Pinpoint the cell where the given text exists, returning its (x, y) midpoint coordinate. 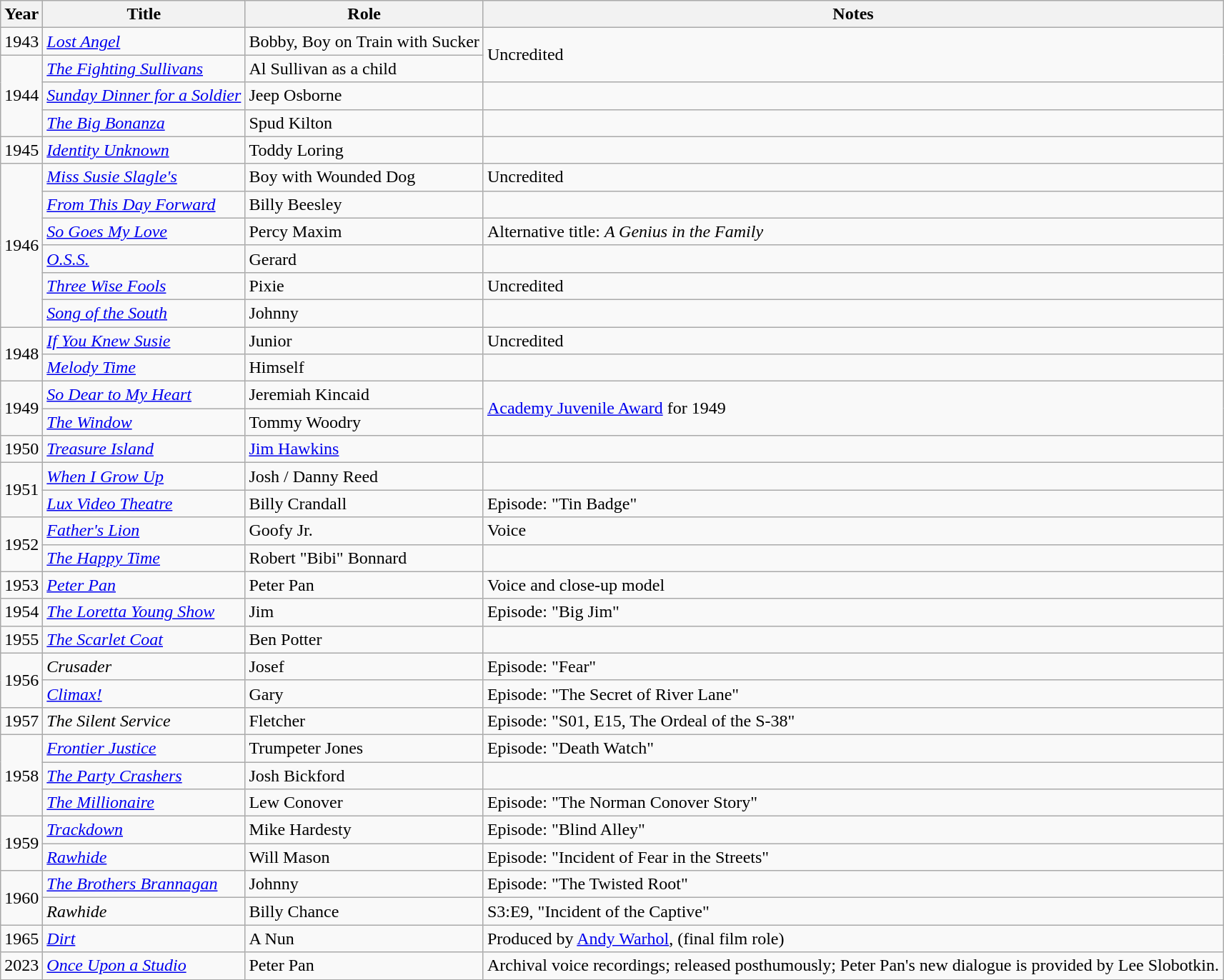
Bobby, Boy on Train with Sucker (364, 41)
Spud Kilton (364, 123)
1948 (21, 354)
Episode: "S01, E15, The Ordeal of the S-38" (853, 721)
1944 (21, 96)
Josef (364, 666)
Jim (364, 612)
From This Day Forward (144, 204)
Trumpeter Jones (364, 748)
Jeremiah Kincaid (364, 395)
The Window (144, 422)
Himself (364, 368)
Episode: "The Norman Conover Story" (853, 803)
Will Mason (364, 857)
Produced by Andy Warhol, (final film role) (853, 939)
A Nun (364, 939)
2023 (21, 966)
1945 (21, 150)
1946 (21, 245)
1954 (21, 612)
Title (144, 14)
Episode: "Big Jim" (853, 612)
The Silent Service (144, 721)
1950 (21, 449)
Notes (853, 14)
Episode: "Tin Badge" (853, 504)
Sunday Dinner for a Soldier (144, 96)
Voice (853, 531)
Role (364, 14)
Three Wise Fools (144, 286)
Billy Crandall (364, 504)
Jim Hawkins (364, 449)
Episode: "The Twisted Root" (853, 884)
Gary (364, 694)
1943 (21, 41)
Gerard (364, 259)
Treasure Island (144, 449)
1949 (21, 409)
Father's Lion (144, 531)
The Happy Time (144, 558)
So Goes My Love (144, 231)
Boy with Wounded Dog (364, 177)
If You Knew Susie (144, 341)
Episode: "Death Watch" (853, 748)
Identity Unknown (144, 150)
1952 (21, 544)
Climax! (144, 694)
Episode: "Fear" (853, 666)
1965 (21, 939)
The Fighting Sullivans (144, 69)
Robert "Bibi" Bonnard (364, 558)
Billy Beesley (364, 204)
Frontier Justice (144, 748)
Billy Chance (364, 911)
1959 (21, 844)
Episode: "Incident of Fear in the Streets" (853, 857)
Goofy Jr. (364, 531)
The Loretta Young Show (144, 612)
Episode: "Blind Alley" (853, 830)
Academy Juvenile Award for 1949 (853, 409)
Al Sullivan as a child (364, 69)
1958 (21, 775)
1956 (21, 680)
Jeep Osborne (364, 96)
The Millionaire (144, 803)
O.S.S. (144, 259)
S3:E9, "Incident of the Captive" (853, 911)
Once Upon a Studio (144, 966)
The Big Bonanza (144, 123)
Toddy Loring (364, 150)
1951 (21, 490)
Josh Bickford (364, 775)
Alternative title: A Genius in the Family (853, 231)
So Dear to My Heart (144, 395)
Mike Hardesty (364, 830)
Percy Maxim (364, 231)
Junior (364, 341)
Song of the South (144, 313)
Episode: "The Secret of River Lane" (853, 694)
The Brothers Brannagan (144, 884)
Year (21, 14)
Pixie (364, 286)
Crusader (144, 666)
Fletcher (364, 721)
Dirt (144, 939)
Melody Time (144, 368)
Trackdown (144, 830)
When I Grow Up (144, 476)
Archival voice recordings; released posthumously; Peter Pan's new dialogue is provided by Lee Slobotkin. (853, 966)
Ben Potter (364, 639)
Miss Susie Slagle's (144, 177)
The Party Crashers (144, 775)
Lost Angel (144, 41)
Lew Conover (364, 803)
1955 (21, 639)
1960 (21, 898)
The Scarlet Coat (144, 639)
Josh / Danny Reed (364, 476)
Voice and close-up model (853, 585)
Lux Video Theatre (144, 504)
1953 (21, 585)
1957 (21, 721)
Tommy Woodry (364, 422)
